From the cell containing the given text, extract its center point as (X, Y) coordinate. 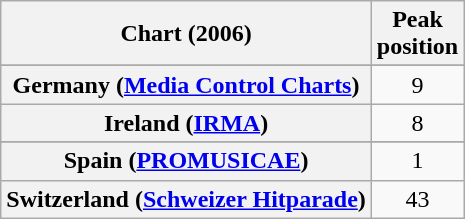
Ireland (IRMA) (186, 123)
9 (417, 85)
Spain (PROMUSICAE) (186, 161)
1 (417, 161)
Switzerland (Schweizer Hitparade) (186, 199)
43 (417, 199)
8 (417, 123)
Germany (Media Control Charts) (186, 85)
Chart (2006) (186, 34)
Peakposition (417, 34)
